Determine the (X, Y) coordinate at the center of the cell enclosing the given text.  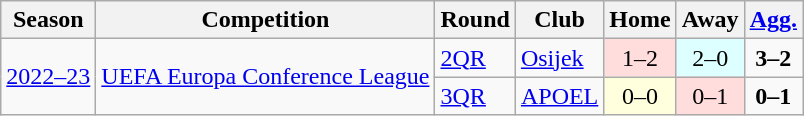
Club (559, 20)
APOEL (559, 96)
Home (640, 20)
Round (475, 20)
Agg. (773, 20)
Away (710, 20)
Osijek (559, 58)
2022–23 (48, 77)
Competition (266, 20)
3QR (475, 96)
3–2 (773, 58)
1–2 (640, 58)
0–0 (640, 96)
UEFA Europa Conference League (266, 77)
2–0 (710, 58)
Season (48, 20)
2QR (475, 58)
